From the cell containing the given text, extract its center point as [x, y] coordinate. 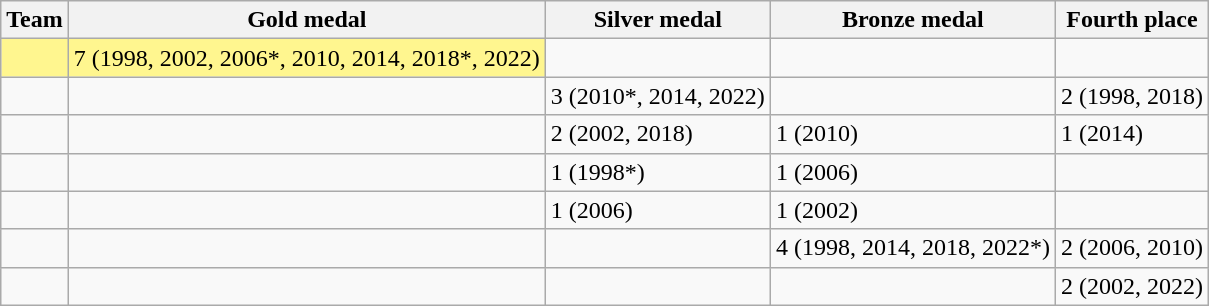
Fourth place [1132, 20]
Silver medal [658, 20]
2 (2006, 2010) [1132, 248]
2 (2002, 2018) [658, 134]
1 (2010) [912, 134]
3 (2010*, 2014, 2022) [658, 96]
7 (1998, 2002, 2006*, 2010, 2014, 2018*, 2022) [306, 58]
1 (1998*) [658, 172]
1 (2002) [912, 210]
2 (2002, 2022) [1132, 286]
Gold medal [306, 20]
4 (1998, 2014, 2018, 2022*) [912, 248]
1 (2014) [1132, 134]
Bronze medal [912, 20]
2 (1998, 2018) [1132, 96]
Team [35, 20]
